Scan for the cell matching the given text and deliver its (X, Y) coordinate at center. 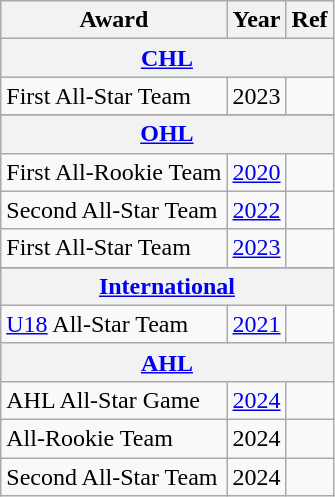
Year (256, 20)
Award (114, 20)
2021 (256, 324)
2020 (256, 172)
U18 All-Star Team (114, 324)
International (167, 286)
AHL (167, 362)
CHL (167, 58)
Ref (310, 20)
OHL (167, 134)
All-Rookie Team (114, 438)
AHL All-Star Game (114, 400)
First All-Rookie Team (114, 172)
2022 (256, 210)
